Locate the cell with the specified text and output its [X, Y] center coordinate. 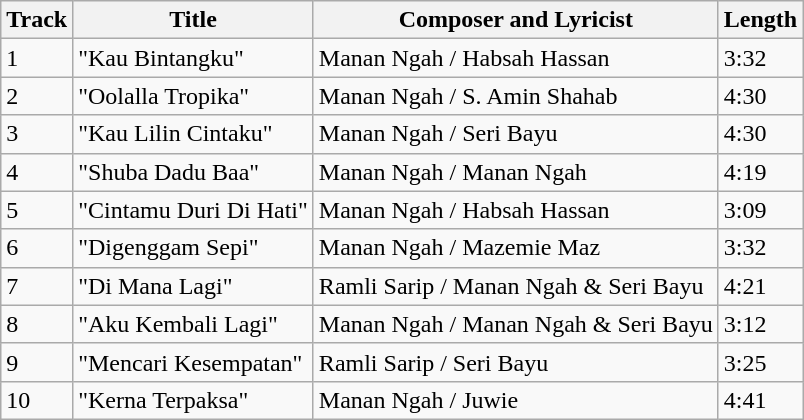
1 [37, 58]
Length [760, 20]
"Shuba Dadu Baa" [194, 172]
7 [37, 286]
Manan Ngah / S. Amin Shahab [516, 96]
Title [194, 20]
Manan Ngah / Juwie [516, 400]
3:09 [760, 210]
"Digenggam Sepi" [194, 248]
6 [37, 248]
Ramli Sarip / Seri Bayu [516, 362]
Manan Ngah / Mazemie Maz [516, 248]
9 [37, 362]
5 [37, 210]
Manan Ngah / Manan Ngah & Seri Bayu [516, 324]
"Kau Bintangku" [194, 58]
"Mencari Kesempatan" [194, 362]
Manan Ngah / Seri Bayu [516, 134]
10 [37, 400]
"Cintamu Duri Di Hati" [194, 210]
8 [37, 324]
"Oolalla Tropika" [194, 96]
2 [37, 96]
4 [37, 172]
3 [37, 134]
4:41 [760, 400]
"Di Mana Lagi" [194, 286]
Composer and Lyricist [516, 20]
"Kau Lilin Cintaku" [194, 134]
3:25 [760, 362]
Ramli Sarip / Manan Ngah & Seri Bayu [516, 286]
3:12 [760, 324]
Manan Ngah / Manan Ngah [516, 172]
"Kerna Terpaksa" [194, 400]
"Aku Kembali Lagi" [194, 324]
4:21 [760, 286]
Track [37, 20]
4:19 [760, 172]
